Provide the (x, y) coordinate of the cell's center where the given text is located.  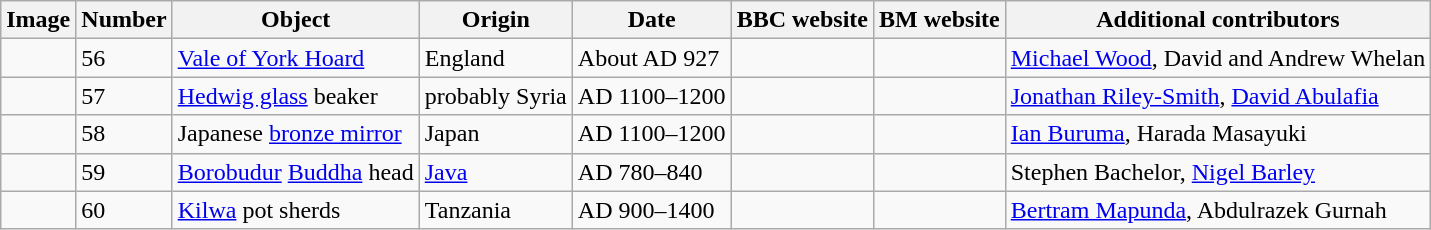
57 (124, 96)
Java (496, 172)
Japanese bronze mirror (296, 134)
AD 780–840 (652, 172)
Jonathan Riley-Smith, David Abulafia (1218, 96)
Object (296, 20)
BBC website (802, 20)
Origin (496, 20)
60 (124, 210)
Date (652, 20)
Bertram Mapunda, Abdulrazek Gurnah (1218, 210)
Ian Buruma, Harada Masayuki (1218, 134)
Additional contributors (1218, 20)
Number (124, 20)
Image (38, 20)
Vale of York Hoard (296, 58)
58 (124, 134)
AD 900–1400 (652, 210)
About AD 927 (652, 58)
Tanzania (496, 210)
Japan (496, 134)
Kilwa pot sherds (296, 210)
England (496, 58)
Borobudur Buddha head (296, 172)
56 (124, 58)
Hedwig glass beaker (296, 96)
probably Syria (496, 96)
Stephen Bachelor, Nigel Barley (1218, 172)
59 (124, 172)
Michael Wood, David and Andrew Whelan (1218, 58)
BM website (940, 20)
